Determine the [X, Y] coordinate at the center of the cell enclosing the given text.  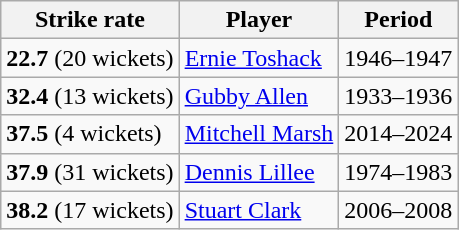
Gubby Allen [259, 96]
Dennis Lillee [259, 172]
Stuart Clark [259, 210]
2014–2024 [398, 134]
Player [259, 20]
Period [398, 20]
2006–2008 [398, 210]
32.4 (13 wickets) [90, 96]
37.9 (31 wickets) [90, 172]
Strike rate [90, 20]
37.5 (4 wickets) [90, 134]
Ernie Toshack [259, 58]
1946–1947 [398, 58]
1974–1983 [398, 172]
1933–1936 [398, 96]
38.2 (17 wickets) [90, 210]
22.7 (20 wickets) [90, 58]
Mitchell Marsh [259, 134]
